Find where the given text appears and provide that cell's center as [x, y] coordinate. 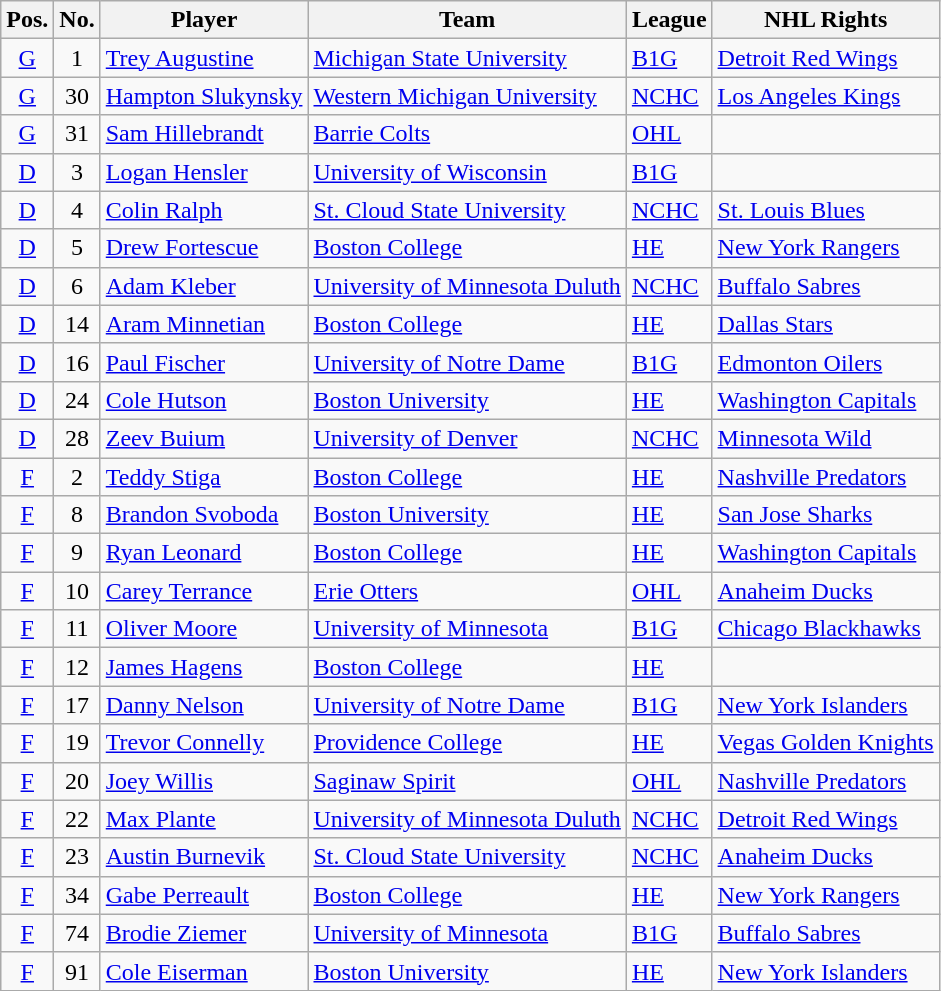
Michigan State University [467, 58]
San Jose Sharks [826, 515]
Sam Hillebrandt [204, 134]
34 [77, 895]
Teddy Stiga [204, 477]
Cole Hutson [204, 400]
11 [77, 629]
22 [77, 819]
23 [77, 857]
Dallas Stars [826, 324]
Brandon Svoboda [204, 515]
University of Wisconsin [467, 172]
Chicago Blackhawks [826, 629]
9 [77, 553]
Ryan Leonard [204, 553]
4 [77, 210]
League [669, 20]
Logan Hensler [204, 172]
3 [77, 172]
74 [77, 933]
91 [77, 971]
Zeev Buium [204, 438]
Max Plante [204, 819]
Trevor Connelly [204, 743]
Erie Otters [467, 591]
No. [77, 20]
16 [77, 362]
Brodie Ziemer [204, 933]
Carey Terrance [204, 591]
17 [77, 705]
28 [77, 438]
Joey Willis [204, 781]
10 [77, 591]
8 [77, 515]
Cole Eiserman [204, 971]
James Hagens [204, 667]
Team [467, 20]
20 [77, 781]
Colin Ralph [204, 210]
Los Angeles Kings [826, 96]
Paul Fischer [204, 362]
Pos. [28, 20]
Aram Minnetian [204, 324]
University of Denver [467, 438]
14 [77, 324]
1 [77, 58]
2 [77, 477]
31 [77, 134]
Drew Fortescue [204, 248]
Player [204, 20]
12 [77, 667]
Providence College [467, 743]
Western Michigan University [467, 96]
24 [77, 400]
5 [77, 248]
St. Louis Blues [826, 210]
Hampton Slukynsky [204, 96]
19 [77, 743]
Oliver Moore [204, 629]
Gabe Perreault [204, 895]
Minnesota Wild [826, 438]
NHL Rights [826, 20]
Edmonton Oilers [826, 362]
Adam Kleber [204, 286]
30 [77, 96]
Saginaw Spirit [467, 781]
Barrie Colts [467, 134]
Trey Augustine [204, 58]
Danny Nelson [204, 705]
6 [77, 286]
Vegas Golden Knights [826, 743]
Austin Burnevik [204, 857]
